Output the (X, Y) coordinate of the center of the cell containing the given text.  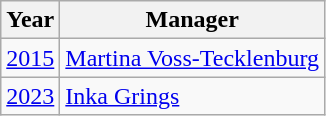
Manager (192, 20)
Inka Grings (192, 96)
Martina Voss-Tecklenburg (192, 58)
2015 (30, 58)
2023 (30, 96)
Year (30, 20)
